For the text-containing cell, return its midpoint in (x, y) coordinate format. 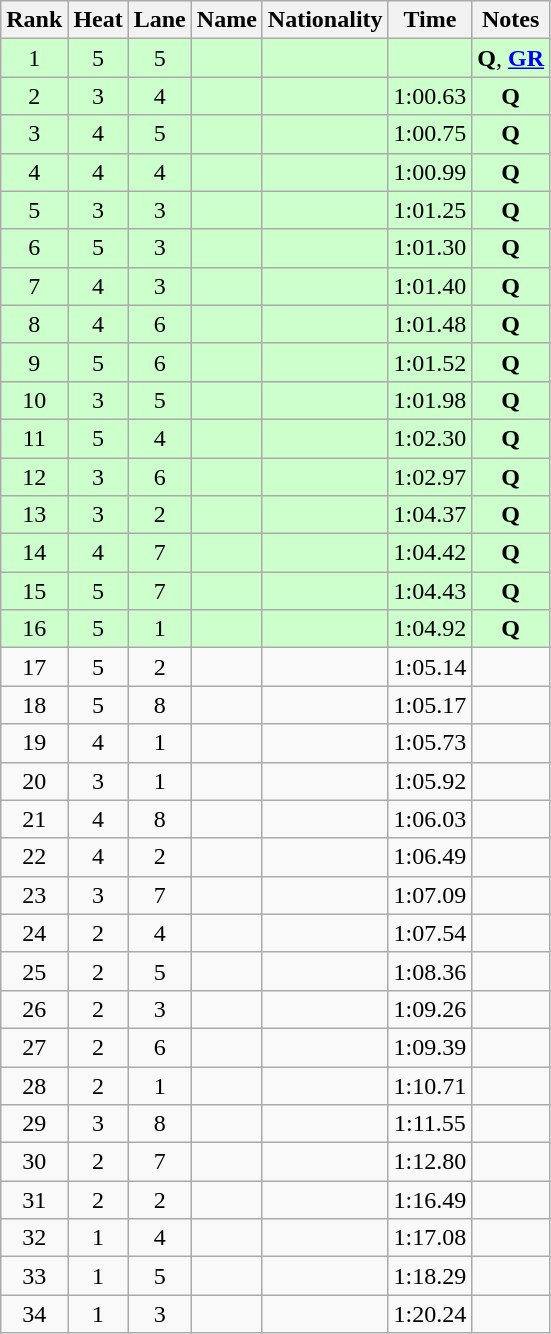
12 (34, 477)
1:11.55 (430, 1124)
1:04.42 (430, 553)
13 (34, 515)
27 (34, 1047)
16 (34, 629)
24 (34, 933)
32 (34, 1238)
1:00.99 (430, 172)
33 (34, 1276)
10 (34, 400)
Name (226, 20)
23 (34, 895)
1:05.14 (430, 667)
1:10.71 (430, 1085)
Rank (34, 20)
Time (430, 20)
9 (34, 362)
11 (34, 438)
1:01.40 (430, 286)
1:17.08 (430, 1238)
14 (34, 553)
1:09.39 (430, 1047)
22 (34, 857)
Q, GR (511, 58)
29 (34, 1124)
1:05.92 (430, 781)
1:05.17 (430, 705)
1:07.54 (430, 933)
18 (34, 705)
1:07.09 (430, 895)
21 (34, 819)
1:04.43 (430, 591)
1:01.25 (430, 210)
1:01.98 (430, 400)
1:00.75 (430, 134)
Nationality (325, 20)
1:18.29 (430, 1276)
1:04.37 (430, 515)
1:02.97 (430, 477)
1:02.30 (430, 438)
Notes (511, 20)
1:09.26 (430, 1009)
1:00.63 (430, 96)
25 (34, 971)
1:06.03 (430, 819)
1:06.49 (430, 857)
1:01.48 (430, 324)
1:20.24 (430, 1314)
34 (34, 1314)
1:08.36 (430, 971)
31 (34, 1200)
30 (34, 1162)
1:01.30 (430, 248)
19 (34, 743)
1:05.73 (430, 743)
28 (34, 1085)
1:16.49 (430, 1200)
Lane (160, 20)
Heat (98, 20)
15 (34, 591)
17 (34, 667)
26 (34, 1009)
1:04.92 (430, 629)
20 (34, 781)
1:12.80 (430, 1162)
1:01.52 (430, 362)
